Search for the cell housing the specified text and yield its [X, Y] center coordinate. 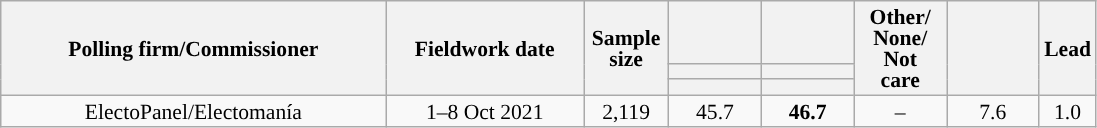
Polling firm/Commissioner [194, 48]
46.7 [808, 110]
Fieldwork date [485, 48]
45.7 [716, 110]
– [900, 110]
Sample size [626, 48]
Lead [1068, 48]
ElectoPanel/Electomanía [194, 110]
2,119 [626, 110]
Other/None/Notcare [900, 48]
7.6 [992, 110]
1.0 [1068, 110]
1–8 Oct 2021 [485, 110]
